Output the [X, Y] coordinate of the center of the cell containing the given text.  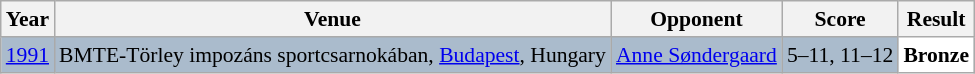
1991 [28, 55]
Year [28, 19]
Result [936, 19]
Bronze [936, 55]
Opponent [696, 19]
5–11, 11–12 [840, 55]
Score [840, 19]
Anne Søndergaard [696, 55]
BMTE-Törley impozáns sportcsarnokában, Budapest, Hungary [332, 55]
Venue [332, 19]
